Provide the (X, Y) coordinate of the cell's center where the given text is located.  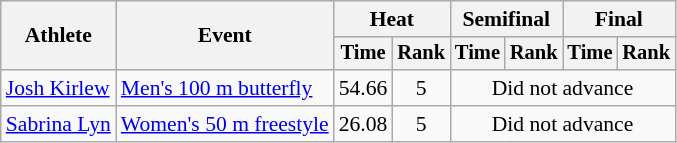
Athlete (58, 36)
54.66 (364, 88)
Women's 50 m freestyle (225, 124)
Josh Kirlew (58, 88)
Semifinal (506, 19)
Event (225, 36)
Men's 100 m butterfly (225, 88)
26.08 (364, 124)
Sabrina Lyn (58, 124)
Heat (392, 19)
Final (618, 19)
